Search for the cell housing the specified text and yield its [X, Y] center coordinate. 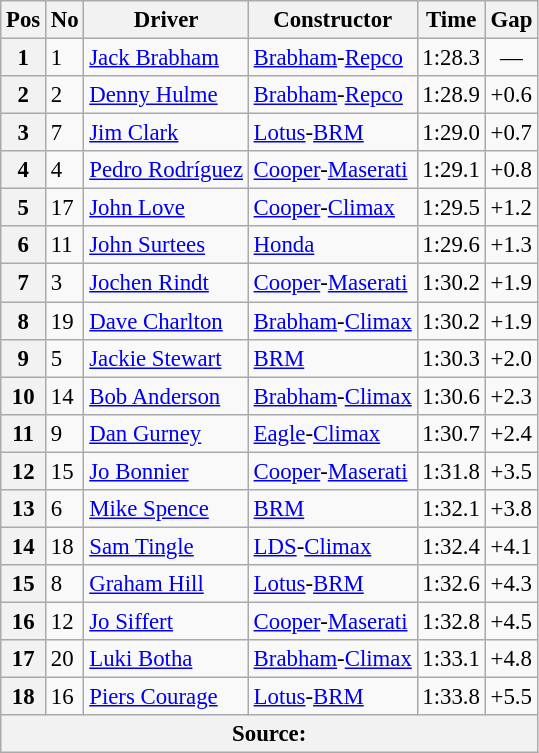
+4.3 [511, 584]
Denny Hulme [166, 95]
1:33.8 [451, 697]
1:30.7 [451, 433]
10 [24, 396]
1:29.6 [451, 245]
+2.4 [511, 433]
20 [65, 659]
19 [65, 321]
+0.8 [511, 170]
1:32.1 [451, 509]
1:29.1 [451, 170]
Constructor [332, 20]
Jochen Rindt [166, 283]
Bob Anderson [166, 396]
+0.7 [511, 133]
1:33.1 [451, 659]
Eagle-Climax [332, 433]
Jo Bonnier [166, 471]
1:32.4 [451, 546]
LDS-Climax [332, 546]
+0.6 [511, 95]
+2.3 [511, 396]
Pedro Rodríguez [166, 170]
Pos [24, 20]
Time [451, 20]
Luki Botha [166, 659]
1:31.8 [451, 471]
1:29.5 [451, 208]
No [65, 20]
Jim Clark [166, 133]
Driver [166, 20]
+1.3 [511, 245]
Graham Hill [166, 584]
13 [24, 509]
Gap [511, 20]
Jack Brabham [166, 58]
+4.1 [511, 546]
+3.5 [511, 471]
John Surtees [166, 245]
Piers Courage [166, 697]
1:32.8 [451, 621]
Cooper-Climax [332, 208]
— [511, 58]
Jo Siffert [166, 621]
Dave Charlton [166, 321]
1:32.6 [451, 584]
1:28.9 [451, 95]
Sam Tingle [166, 546]
Mike Spence [166, 509]
Jackie Stewart [166, 358]
+4.8 [511, 659]
1:29.0 [451, 133]
Source: [270, 734]
+2.0 [511, 358]
1:30.6 [451, 396]
Dan Gurney [166, 433]
Honda [332, 245]
+1.2 [511, 208]
+5.5 [511, 697]
John Love [166, 208]
1:28.3 [451, 58]
+3.8 [511, 509]
+4.5 [511, 621]
1:30.3 [451, 358]
